Identify which cell holds the provided text, then report its [X, Y] central coordinate. 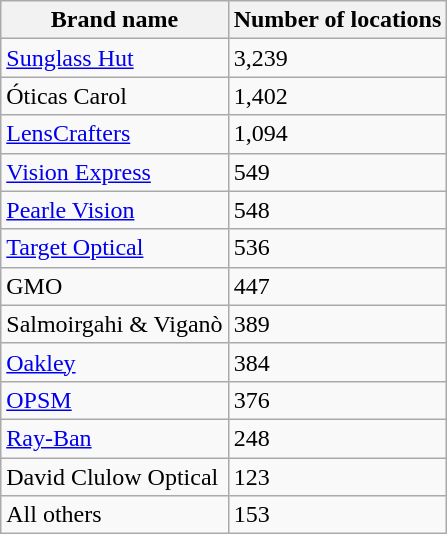
548 [338, 210]
Salmoirgahi & Viganò [114, 324]
1,402 [338, 96]
GMO [114, 286]
549 [338, 172]
Number of locations [338, 20]
447 [338, 286]
Target Optical [114, 248]
David Clulow Optical [114, 477]
Pearle Vision [114, 210]
389 [338, 324]
384 [338, 362]
All others [114, 515]
536 [338, 248]
Oakley [114, 362]
Sunglass Hut [114, 58]
Ray-Ban [114, 438]
1,094 [338, 134]
123 [338, 477]
153 [338, 515]
3,239 [338, 58]
OPSM [114, 400]
LensCrafters [114, 134]
Óticas Carol [114, 96]
Brand name [114, 20]
376 [338, 400]
Vision Express [114, 172]
248 [338, 438]
